Capture the cell that displays the provided text and extract its (x, y) central coordinate. 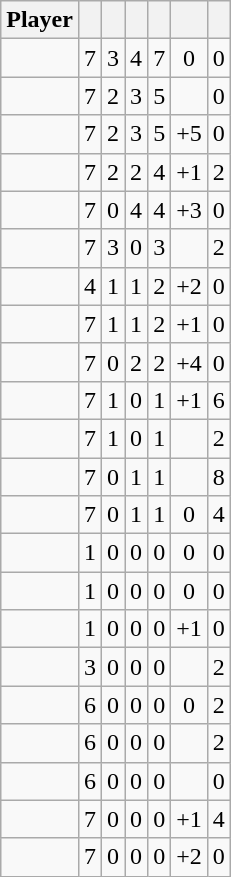
Player (40, 20)
+3 (190, 210)
8 (218, 477)
+4 (190, 362)
+5 (190, 134)
